Pinpoint the cell where the given text exists, returning its (X, Y) midpoint coordinate. 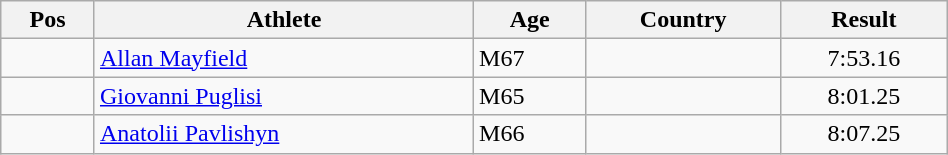
8:07.25 (864, 134)
Pos (48, 20)
M65 (530, 96)
8:01.25 (864, 96)
Result (864, 20)
7:53.16 (864, 58)
Age (530, 20)
Giovanni Puglisi (284, 96)
Country (684, 20)
M66 (530, 134)
Anatolii Pavlishyn (284, 134)
Allan Mayfield (284, 58)
M67 (530, 58)
Athlete (284, 20)
